For the text-containing cell, return its midpoint in [x, y] coordinate format. 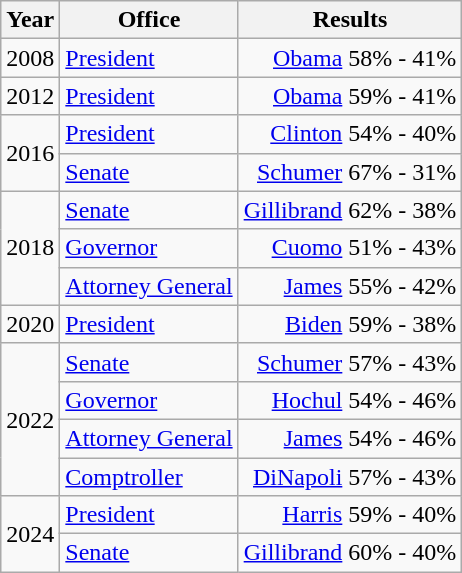
James 54% - 46% [350, 438]
Gillibrand 62% - 38% [350, 210]
2016 [30, 153]
Obama 59% - 41% [350, 96]
Year [30, 20]
Hochul 54% - 46% [350, 400]
DiNapoli 57% - 43% [350, 477]
2024 [30, 534]
Gillibrand 60% - 40% [350, 553]
Schumer 67% - 31% [350, 172]
Clinton 54% - 40% [350, 134]
Office [149, 20]
2020 [30, 324]
Cuomo 51% - 43% [350, 248]
Results [350, 20]
2012 [30, 96]
2008 [30, 58]
2018 [30, 248]
Obama 58% - 41% [350, 58]
2022 [30, 419]
Harris 59% - 40% [350, 515]
Schumer 57% - 43% [350, 362]
Biden 59% - 38% [350, 324]
James 55% - 42% [350, 286]
Comptroller [149, 477]
